Provide the [x, y] coordinate of the cell's center where the given text is located.  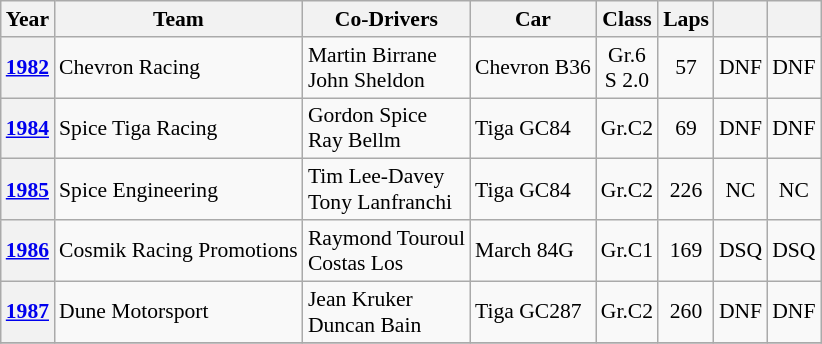
Chevron B36 [533, 68]
Martin Birrane John Sheldon [386, 68]
Car [533, 19]
260 [686, 312]
Laps [686, 19]
Gr.C1 [627, 250]
Spice Tiga Racing [178, 128]
Class [627, 19]
1986 [28, 250]
Gr.6 S 2.0 [627, 68]
March 84G [533, 250]
226 [686, 190]
Tiga GC287 [533, 312]
169 [686, 250]
Dune Motorsport [178, 312]
57 [686, 68]
Spice Engineering [178, 190]
Team [178, 19]
Cosmik Racing Promotions [178, 250]
1987 [28, 312]
1984 [28, 128]
1985 [28, 190]
Chevron Racing [178, 68]
Gordon Spice Ray Bellm [386, 128]
1982 [28, 68]
Co-Drivers [386, 19]
Tim Lee-Davey Tony Lanfranchi [386, 190]
Raymond Touroul Costas Los [386, 250]
69 [686, 128]
Jean Kruker Duncan Bain [386, 312]
Year [28, 19]
